Search for the cell housing the specified text and yield its (X, Y) center coordinate. 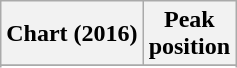
Chart (2016) (72, 34)
Peak position (189, 34)
